Pinpoint the cell where the given text exists, returning its (X, Y) midpoint coordinate. 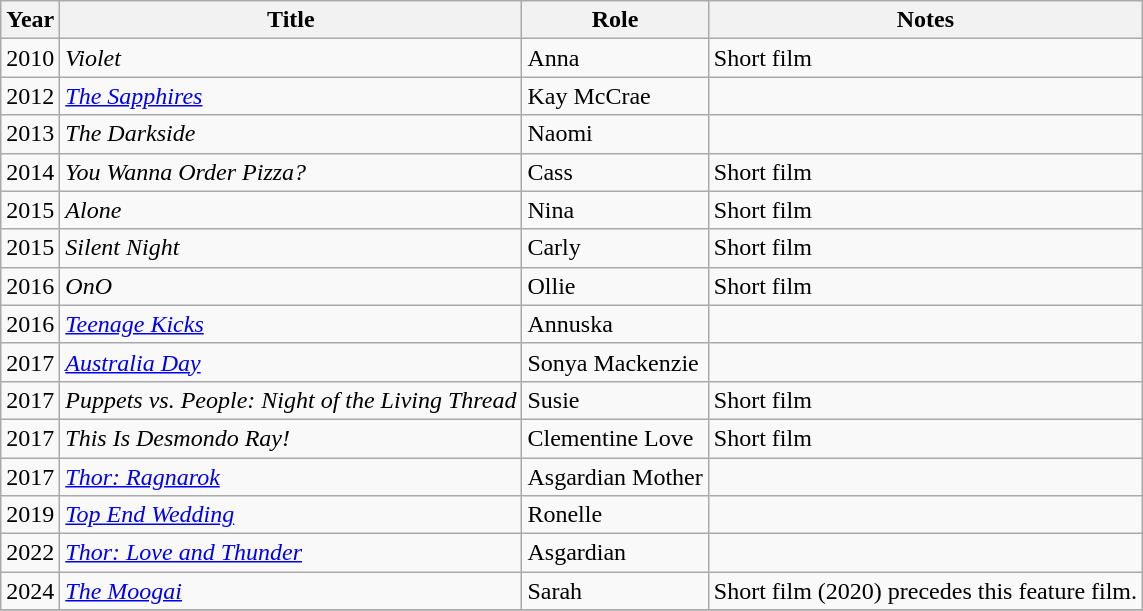
Clementine Love (615, 438)
Thor: Ragnarok (291, 477)
Role (615, 20)
Teenage Kicks (291, 324)
2014 (30, 172)
This Is Desmondo Ray! (291, 438)
Thor: Love and Thunder (291, 553)
Cass (615, 172)
2013 (30, 134)
The Moogai (291, 591)
Anna (615, 58)
Ronelle (615, 515)
Alone (291, 210)
Title (291, 20)
Asgardian (615, 553)
Violet (291, 58)
Puppets vs. People: Night of the Living Thread (291, 400)
Asgardian Mother (615, 477)
Top End Wedding (291, 515)
2022 (30, 553)
Short film (2020) precedes this feature film. (925, 591)
Sonya Mackenzie (615, 362)
Kay McCrae (615, 96)
The Sapphires (291, 96)
Year (30, 20)
Ollie (615, 286)
Australia Day (291, 362)
You Wanna Order Pizza? (291, 172)
OnO (291, 286)
Silent Night (291, 248)
Susie (615, 400)
Nina (615, 210)
2010 (30, 58)
Carly (615, 248)
Naomi (615, 134)
2012 (30, 96)
Notes (925, 20)
The Darkside (291, 134)
Annuska (615, 324)
Sarah (615, 591)
2019 (30, 515)
2024 (30, 591)
